Extract the (X, Y) coordinate from the center of the cell holding the provided text.  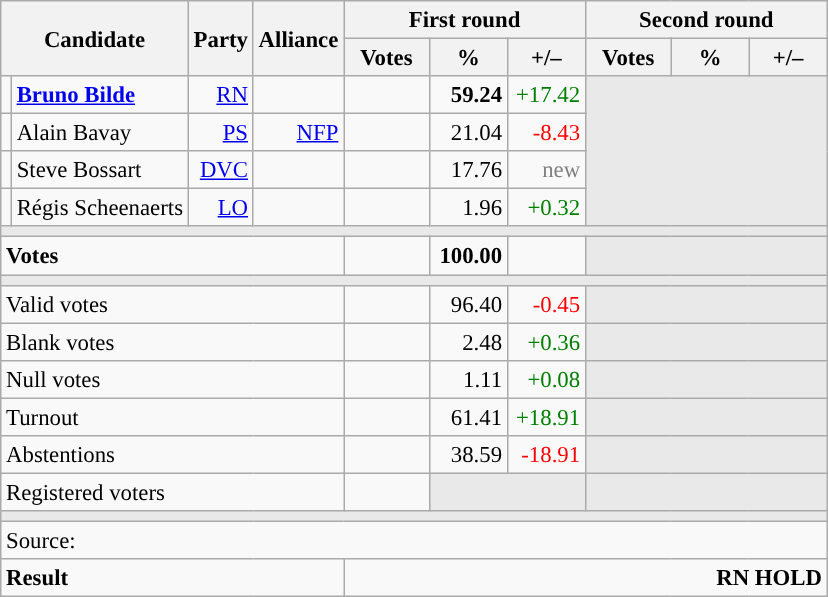
Alain Bavay (100, 133)
First round (465, 20)
Turnout (172, 417)
RN HOLD (586, 578)
Steve Bossart (100, 170)
Second round (706, 20)
Valid votes (172, 304)
21.04 (468, 133)
+17.42 (546, 95)
96.40 (468, 304)
Candidate (95, 38)
100.00 (468, 256)
Bruno Bilde (100, 95)
Result (172, 578)
+0.36 (546, 342)
1.11 (468, 379)
2.48 (468, 342)
PS (220, 133)
Source: (414, 540)
new (546, 170)
Null votes (172, 379)
+0.08 (546, 379)
Blank votes (172, 342)
LO (220, 208)
59.24 (468, 95)
Régis Scheenaerts (100, 208)
+0.32 (546, 208)
+18.91 (546, 417)
-18.91 (546, 455)
Registered voters (172, 492)
NFP (298, 133)
38.59 (468, 455)
Party (220, 38)
-8.43 (546, 133)
RN (220, 95)
Abstentions (172, 455)
61.41 (468, 417)
1.96 (468, 208)
DVC (220, 170)
Alliance (298, 38)
-0.45 (546, 304)
17.76 (468, 170)
